Provide the [X, Y] coordinate of the cell's center where the given text is located.  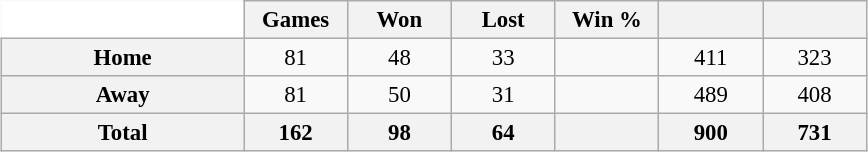
50 [399, 95]
Won [399, 20]
489 [711, 95]
Lost [503, 20]
98 [399, 133]
408 [815, 95]
731 [815, 133]
323 [815, 58]
Total [123, 133]
48 [399, 58]
Win % [607, 20]
Away [123, 95]
900 [711, 133]
64 [503, 133]
411 [711, 58]
33 [503, 58]
Home [123, 58]
31 [503, 95]
Games [296, 20]
162 [296, 133]
